Find where the given text appears and provide that cell's center as [X, Y] coordinate. 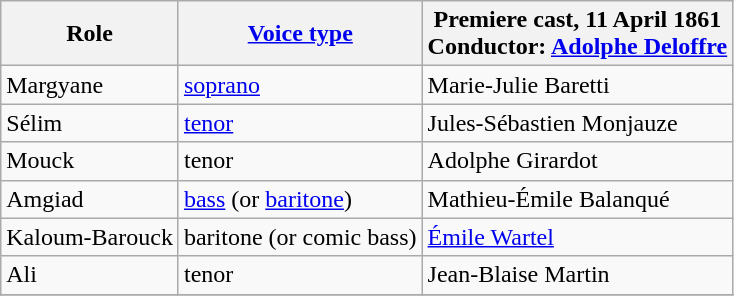
Mathieu-Émile Balanqué [578, 199]
Émile Wartel [578, 237]
Premiere cast, 11 April 1861Conductor: Adolphe Deloffre [578, 34]
Margyane [90, 85]
bass (or baritone) [300, 199]
Sélim [90, 123]
Adolphe Girardot [578, 161]
Ali [90, 275]
Marie-Julie Baretti [578, 85]
Jules-Sébastien Monjauze [578, 123]
Voice type [300, 34]
baritone (or comic bass) [300, 237]
Role [90, 34]
Mouck [90, 161]
Jean-Blaise Martin [578, 275]
Amgiad [90, 199]
soprano [300, 85]
Kaloum-Barouck [90, 237]
